Provide the (x, y) coordinate of the cell's center where the given text is located.  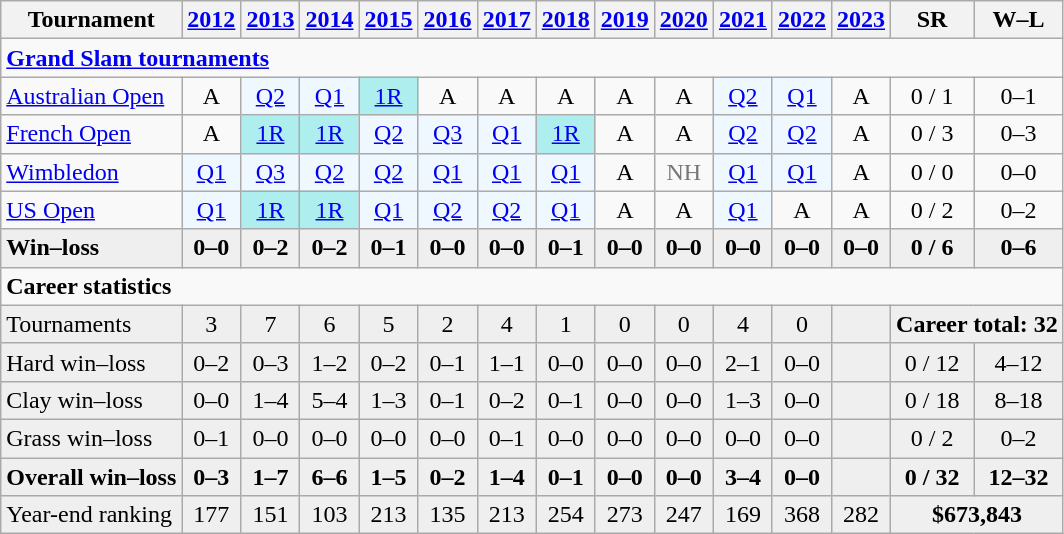
0 / 18 (932, 400)
Win–loss (92, 248)
151 (270, 515)
3 (212, 324)
247 (684, 515)
2018 (566, 20)
Tournaments (92, 324)
2012 (212, 20)
0 / 3 (932, 134)
0 / 0 (932, 172)
W–L (1019, 20)
3–4 (742, 477)
6 (330, 324)
2016 (448, 20)
5 (388, 324)
Career total: 32 (978, 324)
NH (684, 172)
0 / 32 (932, 477)
Career statistics (532, 286)
169 (742, 515)
5–4 (330, 400)
French Open (92, 134)
Tournament (92, 20)
2021 (742, 20)
1–7 (270, 477)
2–1 (742, 362)
2014 (330, 20)
Hard win–loss (92, 362)
6–6 (330, 477)
1–2 (330, 362)
Clay win–loss (92, 400)
12–32 (1019, 477)
0 / 12 (932, 362)
8–18 (1019, 400)
2 (448, 324)
Year-end ranking (92, 515)
1–5 (388, 477)
2013 (270, 20)
0 / 1 (932, 96)
$673,843 (978, 515)
2022 (802, 20)
Wimbledon (92, 172)
1–1 (506, 362)
SR (932, 20)
368 (802, 515)
273 (624, 515)
1 (566, 324)
2020 (684, 20)
2015 (388, 20)
282 (862, 515)
177 (212, 515)
Australian Open (92, 96)
0–6 (1019, 248)
Overall win–loss (92, 477)
Grass win–loss (92, 438)
2019 (624, 20)
254 (566, 515)
7 (270, 324)
US Open (92, 210)
2023 (862, 20)
Grand Slam tournaments (532, 58)
2017 (506, 20)
135 (448, 515)
103 (330, 515)
0 / 6 (932, 248)
4–12 (1019, 362)
